Search for the cell housing the specified text and yield its [X, Y] center coordinate. 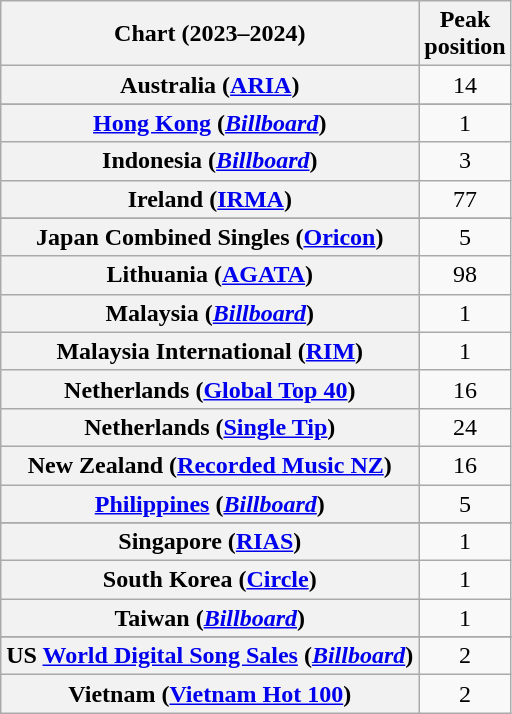
Singapore (RIAS) [210, 542]
Vietnam (Vietnam Hot 100) [210, 694]
Australia (ARIA) [210, 85]
14 [465, 85]
Ireland (IRMA) [210, 199]
98 [465, 275]
Netherlands (Single Tip) [210, 427]
Netherlands (Global Top 40) [210, 389]
Malaysia International (RIM) [210, 351]
New Zealand (Recorded Music NZ) [210, 465]
77 [465, 199]
Chart (2023–2024) [210, 34]
Peakposition [465, 34]
Taiwan (Billboard) [210, 618]
Hong Kong (Billboard) [210, 123]
Japan Combined Singles (Oricon) [210, 237]
3 [465, 161]
US World Digital Song Sales (Billboard) [210, 656]
Malaysia (Billboard) [210, 313]
24 [465, 427]
Lithuania (AGATA) [210, 275]
South Korea (Circle) [210, 580]
Indonesia (Billboard) [210, 161]
Philippines (Billboard) [210, 503]
